Pinpoint the cell where the given text exists, returning its (X, Y) midpoint coordinate. 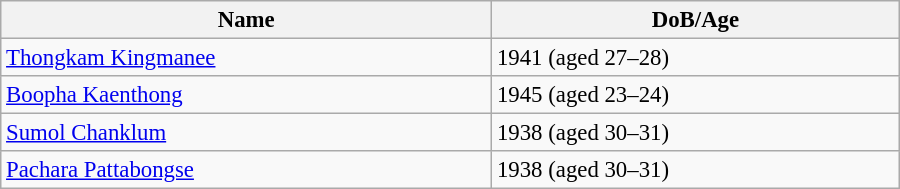
Sumol Chanklum (246, 133)
Name (246, 20)
Boopha Kaenthong (246, 95)
DoB/Age (696, 20)
1941 (aged 27–28) (696, 58)
1945 (aged 23–24) (696, 95)
Thongkam Kingmanee (246, 58)
Pachara Pattabongse (246, 170)
